Provide the [X, Y] coordinate of the cell's center where the given text is located.  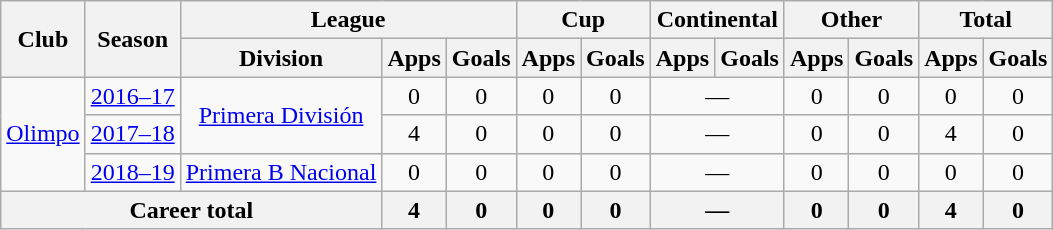
Primera División [281, 115]
Season [132, 39]
Cup [583, 20]
Career total [192, 210]
Other [851, 20]
Olimpo [43, 134]
Primera B Nacional [281, 172]
Club [43, 39]
2017–18 [132, 134]
Total [986, 20]
2018–19 [132, 172]
Continental [717, 20]
2016–17 [132, 96]
League [348, 20]
Division [281, 58]
